Find where the given text appears and provide that cell's center as [x, y] coordinate. 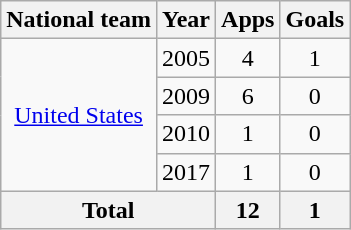
United States [79, 115]
2009 [186, 96]
Goals [315, 20]
Year [186, 20]
6 [248, 96]
4 [248, 58]
National team [79, 20]
2010 [186, 134]
2005 [186, 58]
2017 [186, 172]
Apps [248, 20]
Total [108, 210]
12 [248, 210]
